For the text-containing cell, return its midpoint in (X, Y) coordinate format. 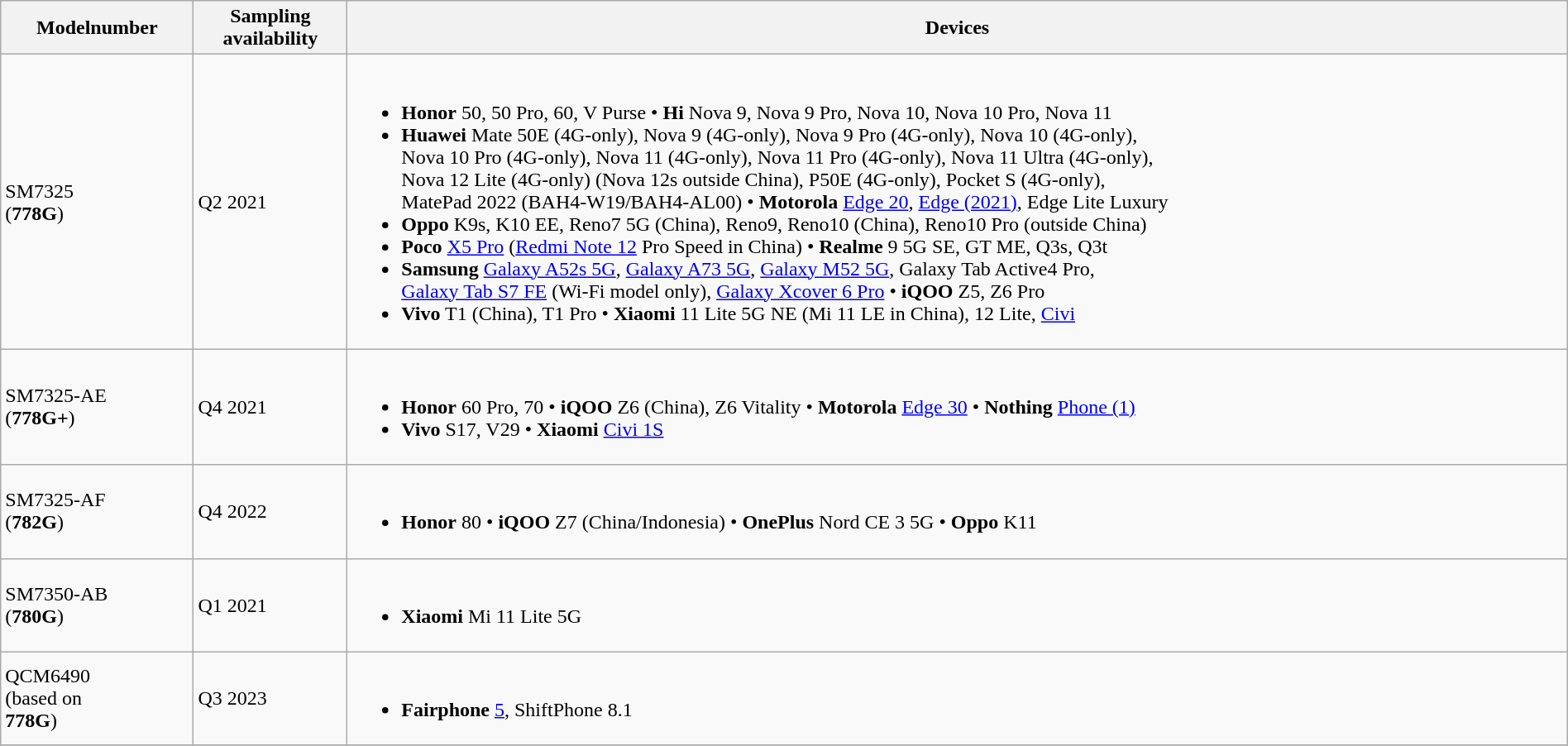
Q1 2021 (270, 605)
Modelnumber (98, 28)
SM7325-AE (778G+) (98, 407)
SM7350-AB (780G) (98, 605)
Devices (958, 28)
Honor 80 • iQOO Z7 (China/Indonesia) • OnePlus Nord CE 3 5G • Oppo K11 (958, 511)
Q3 2023 (270, 698)
SM7325 (778G) (98, 202)
Honor 60 Pro, 70 • iQOO Z6 (China), Z6 Vitality • Motorola Edge 30 • Nothing Phone (1)Vivo S17, V29 • Xiaomi Civi 1S (958, 407)
Q4 2021 (270, 407)
Samplingavailability (270, 28)
Q2 2021 (270, 202)
Fairphone 5, ShiftPhone 8.1 (958, 698)
Q4 2022 (270, 511)
Xiaomi Mi 11 Lite 5G (958, 605)
QCM6490 (based on 778G) (98, 698)
SM7325-AF (782G) (98, 511)
